Locate the cell with the specified text and output its [X, Y] center coordinate. 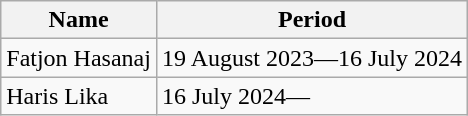
Period [312, 20]
Name [79, 20]
Fatjon Hasanaj [79, 58]
Haris Lika [79, 96]
19 August 2023—16 July 2024 [312, 58]
16 July 2024— [312, 96]
